Identify which cell holds the provided text, then report its (X, Y) central coordinate. 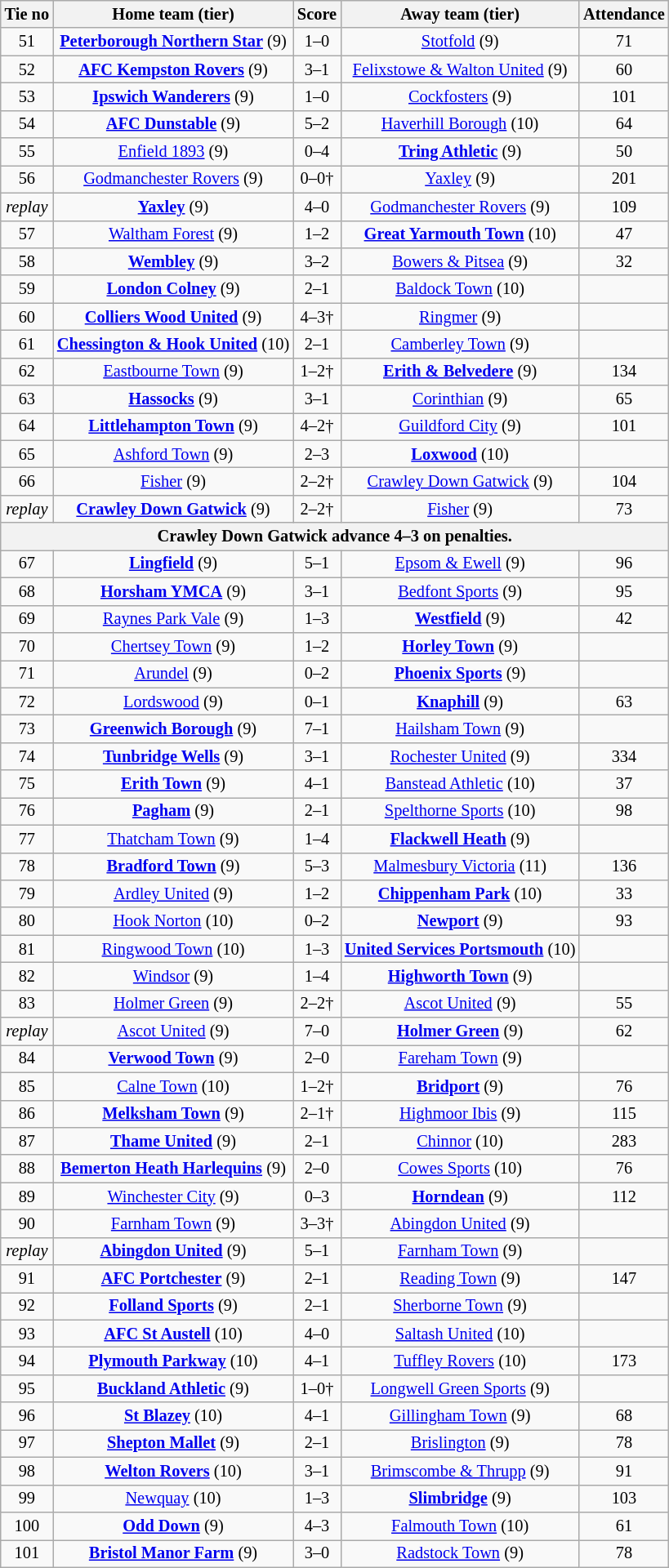
Chessington & Hook United (10) (173, 344)
85 (27, 1086)
86 (27, 1114)
32 (624, 261)
334 (624, 756)
104 (624, 481)
Horndean (9) (460, 1196)
42 (624, 619)
0–1 (317, 702)
Malmesbury Victoria (11) (460, 866)
89 (27, 1196)
51 (27, 42)
Reading Town (9) (460, 1279)
173 (624, 1361)
AFC Kempston Rovers (9) (173, 69)
Chertsey Town (9) (173, 646)
Westfield (9) (460, 619)
97 (27, 1443)
112 (624, 1196)
74 (27, 756)
134 (624, 372)
Phoenix Sports (9) (460, 674)
Melksham Town (9) (173, 1114)
Score (317, 14)
47 (624, 234)
Ringwood Town (10) (173, 949)
Hassocks (9) (173, 399)
81 (27, 949)
3–3† (317, 1223)
Tring Athletic (9) (460, 152)
94 (27, 1361)
Bowers & Pitsea (9) (460, 261)
St Blazey (10) (173, 1416)
Home team (tier) (173, 14)
5–2 (317, 124)
Brislington (9) (460, 1443)
88 (27, 1169)
Great Yarmouth Town (10) (460, 234)
Tie no (27, 14)
100 (27, 1526)
Newport (9) (460, 921)
Ipswich Wanderers (9) (173, 96)
84 (27, 1058)
79 (27, 893)
Tunbridge Wells (9) (173, 756)
2–3 (317, 454)
Shepton Mallet (9) (173, 1443)
Chinnor (10) (460, 1141)
Rochester United (9) (460, 756)
Haverhill Borough (10) (460, 124)
Sherborne Town (9) (460, 1306)
72 (27, 702)
80 (27, 921)
4–3 (317, 1526)
56 (27, 179)
Banstead Athletic (10) (460, 784)
Baldock Town (10) (460, 289)
103 (624, 1499)
Lordswood (9) (173, 702)
Slimbridge (9) (460, 1499)
53 (27, 96)
3–0 (317, 1553)
Arundel (9) (173, 674)
Crawley Down Gatwick advance 4–3 on penalties. (335, 537)
201 (624, 179)
Erith & Belvedere (9) (460, 372)
Loxwood (10) (460, 454)
Winchester City (9) (173, 1196)
Stotfold (9) (460, 42)
70 (27, 646)
Highworth Town (9) (460, 976)
Corinthian (9) (460, 399)
4–3† (317, 317)
Newquay (10) (173, 1499)
1–0† (317, 1388)
147 (624, 1279)
Cowes Sports (10) (460, 1169)
82 (27, 976)
Bristol Manor Farm (9) (173, 1553)
50 (624, 152)
Camberley Town (9) (460, 344)
Falmouth Town (10) (460, 1526)
Hook Norton (10) (173, 921)
Thatcham Town (9) (173, 839)
Plymouth Parkway (10) (173, 1361)
Folland Sports (9) (173, 1306)
Knaphill (9) (460, 702)
AFC Portchester (9) (173, 1279)
54 (27, 124)
Felixstowe & Walton United (9) (460, 69)
Enfield 1893 (9) (173, 152)
Radstock Town (9) (460, 1553)
87 (27, 1141)
AFC Dunstable (9) (173, 124)
66 (27, 481)
Spelthorne Sports (10) (460, 811)
United Services Portsmouth (10) (460, 949)
58 (27, 261)
Windsor (9) (173, 976)
77 (27, 839)
75 (27, 784)
Waltham Forest (9) (173, 234)
Ardley United (9) (173, 893)
0–3 (317, 1196)
Gillingham Town (9) (460, 1416)
Bemerton Heath Harlequins (9) (173, 1169)
0–0† (317, 179)
69 (27, 619)
Tuffley Rovers (10) (460, 1361)
Buckland Athletic (9) (173, 1388)
Cockfosters (9) (460, 96)
3–2 (317, 261)
Highmoor Ibis (9) (460, 1114)
Wembley (9) (173, 261)
Fareham Town (9) (460, 1058)
5–3 (317, 866)
Thame United (9) (173, 1141)
59 (27, 289)
Lingfield (9) (173, 563)
Ringmer (9) (460, 317)
Odd Down (9) (173, 1526)
0–4 (317, 152)
AFC St Austell (10) (173, 1334)
Colliers Wood United (9) (173, 317)
99 (27, 1499)
136 (624, 866)
Erith Town (9) (173, 784)
Greenwich Borough (9) (173, 728)
Bedfont Sports (9) (460, 591)
83 (27, 1004)
Flackwell Heath (9) (460, 839)
2–1† (317, 1114)
London Colney (9) (173, 289)
Hailsham Town (9) (460, 728)
Littlehampton Town (9) (173, 426)
Ashford Town (9) (173, 454)
Raynes Park Vale (9) (173, 619)
37 (624, 784)
Away team (tier) (460, 14)
Longwell Green Sports (9) (460, 1388)
67 (27, 563)
90 (27, 1223)
Chippenham Park (10) (460, 893)
115 (624, 1114)
Guildford City (9) (460, 426)
7–1 (317, 728)
Eastbourne Town (9) (173, 372)
Bridport (9) (460, 1086)
Calne Town (10) (173, 1086)
Welton Rovers (10) (173, 1471)
Horley Town (9) (460, 646)
4–2† (317, 426)
33 (624, 893)
7–0 (317, 1031)
52 (27, 69)
Attendance (624, 14)
Verwood Town (9) (173, 1058)
Pagham (9) (173, 811)
Bradford Town (9) (173, 866)
Saltash United (10) (460, 1334)
283 (624, 1141)
Brimscombe & Thrupp (9) (460, 1471)
57 (27, 234)
109 (624, 207)
Epsom & Ewell (9) (460, 563)
Horsham YMCA (9) (173, 591)
Peterborough Northern Star (9) (173, 42)
92 (27, 1306)
